Find where the given text appears and provide that cell's center as (x, y) coordinate. 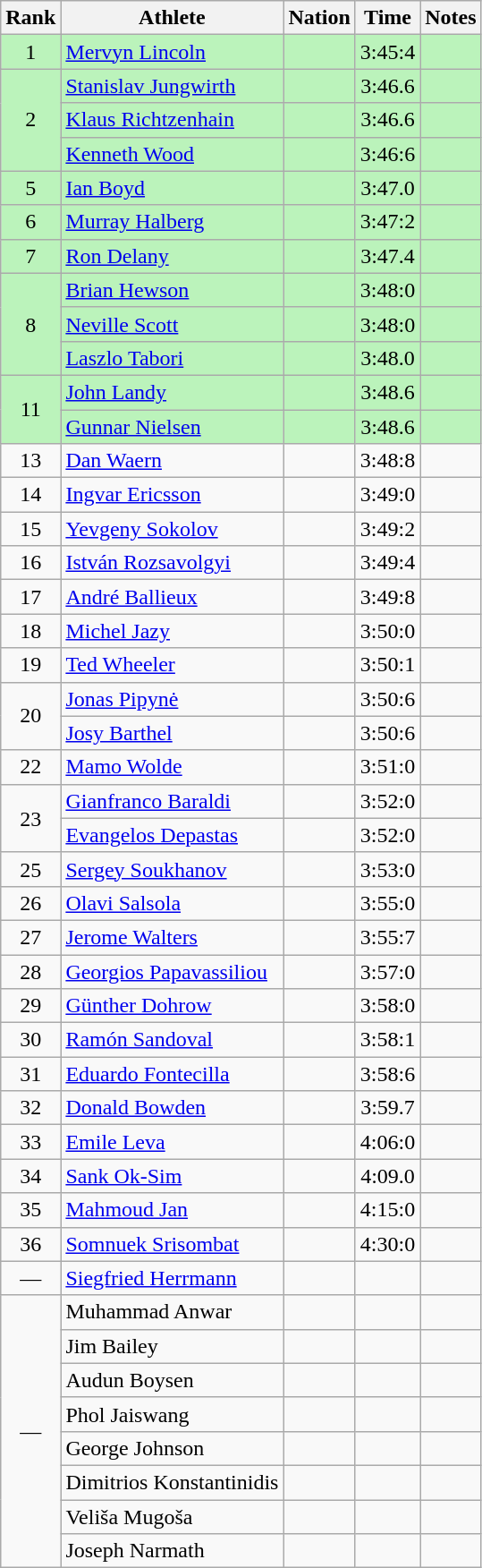
4:15:0 (387, 1210)
John Landy (172, 392)
Dan Waern (172, 461)
Josy Barthel (172, 733)
Nation (319, 18)
3:57:0 (387, 971)
3:55:0 (387, 903)
33 (30, 1142)
26 (30, 903)
Michel Jazy (172, 631)
3:53:0 (387, 869)
3:48.0 (387, 358)
Donald Bowden (172, 1108)
George Johnson (172, 1448)
7 (30, 256)
31 (30, 1074)
4:06:0 (387, 1142)
28 (30, 971)
Gunnar Nielsen (172, 427)
Stanislav Jungwirth (172, 86)
3:58:0 (387, 1006)
19 (30, 665)
13 (30, 461)
Brian Hewson (172, 290)
Phol Jaiswang (172, 1414)
Ramón Sandoval (172, 1040)
Emile Leva (172, 1142)
3:48:8 (387, 461)
34 (30, 1176)
Rank (30, 18)
Dimitrios Konstantinidis (172, 1482)
8 (30, 324)
20 (30, 716)
16 (30, 563)
Ron Delany (172, 256)
Jonas Pipynė (172, 699)
Sank Ok-Sim (172, 1176)
Ted Wheeler (172, 665)
Neville Scott (172, 324)
3:47.0 (387, 188)
Ingvar Ericsson (172, 495)
Eduardo Fontecilla (172, 1074)
14 (30, 495)
Somnuek Srisombat (172, 1244)
Kenneth Wood (172, 154)
Evangelos Depastas (172, 835)
Notes (451, 18)
Mahmoud Jan (172, 1210)
István Rozsavolgyi (172, 563)
André Ballieux (172, 597)
Mervyn Lincoln (172, 52)
15 (30, 529)
27 (30, 937)
5 (30, 188)
1 (30, 52)
Joseph Narmath (172, 1551)
4:09.0 (387, 1176)
30 (30, 1040)
Yevgeny Sokolov (172, 529)
3:58:1 (387, 1040)
Ian Boyd (172, 188)
Klaus Richtzenhain (172, 120)
3:49:4 (387, 563)
3:46:6 (387, 154)
3:49:2 (387, 529)
4:30:0 (387, 1244)
3:47.4 (387, 256)
6 (30, 222)
Muhammad Anwar (172, 1312)
Murray Halberg (172, 222)
3:45:4 (387, 52)
Mamo Wolde (172, 767)
11 (30, 409)
Audun Boysen (172, 1380)
17 (30, 597)
3:51:0 (387, 767)
3:58:6 (387, 1074)
Gianfranco Baraldi (172, 801)
23 (30, 818)
36 (30, 1244)
32 (30, 1108)
3:49:8 (387, 597)
Georgios Papavassiliou (172, 971)
22 (30, 767)
35 (30, 1210)
25 (30, 869)
Jim Bailey (172, 1346)
Olavi Salsola (172, 903)
2 (30, 120)
3:50:1 (387, 665)
Athlete (172, 18)
3:47:2 (387, 222)
3:59.7 (387, 1108)
3:55:7 (387, 937)
3:50:0 (387, 631)
Jerome Walters (172, 937)
Günther Dohrow (172, 1006)
18 (30, 631)
Laszlo Tabori (172, 358)
Siegfried Herrmann (172, 1278)
3:49:0 (387, 495)
Veliša Mugoša (172, 1517)
Sergey Soukhanov (172, 869)
29 (30, 1006)
Time (387, 18)
